Determine the [X, Y] coordinate at the center of the cell enclosing the given text.  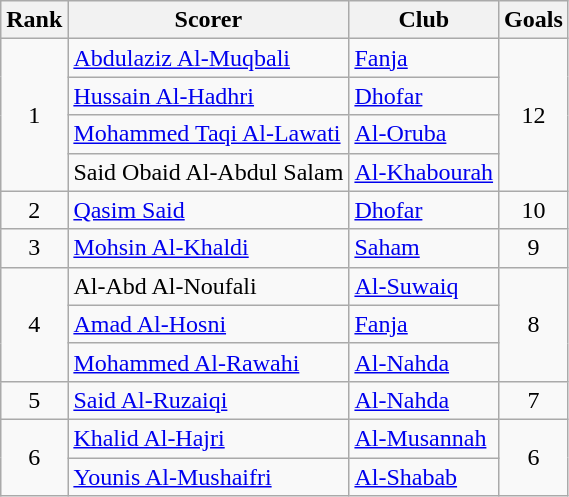
4 [34, 324]
Al-Oruba [424, 134]
Scorer [208, 20]
Khalid Al-Hajri [208, 438]
12 [534, 115]
Al-Shabab [424, 477]
8 [534, 324]
7 [534, 400]
Hussain Al-Hadhri [208, 96]
Club [424, 20]
Mohammed Taqi Al-Lawati [208, 134]
Mohammed Al-Rawahi [208, 362]
Al-Abd Al-Noufali [208, 286]
Said Obaid Al-Abdul Salam [208, 172]
Rank [34, 20]
Al-Khabourah [424, 172]
Al-Suwaiq [424, 286]
Goals [534, 20]
1 [34, 115]
Qasim Said [208, 210]
3 [34, 248]
Mohsin Al-Khaldi [208, 248]
Al-Musannah [424, 438]
Abdulaziz Al-Muqbali [208, 58]
Amad Al-Hosni [208, 324]
Said Al-Ruzaiqi [208, 400]
10 [534, 210]
Saham [424, 248]
9 [534, 248]
5 [34, 400]
Younis Al-Mushaifri [208, 477]
2 [34, 210]
